Capture the cell that displays the provided text and extract its (x, y) central coordinate. 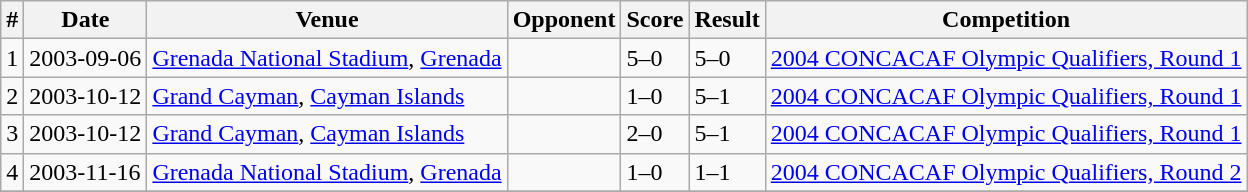
2003-09-06 (86, 58)
2 (12, 96)
Competition (1006, 20)
2004 CONCACAF Olympic Qualifiers, Round 2 (1006, 172)
2–0 (655, 134)
Result (727, 20)
Score (655, 20)
4 (12, 172)
Opponent (564, 20)
1 (12, 58)
Date (86, 20)
1–1 (727, 172)
Venue (327, 20)
2003-11-16 (86, 172)
3 (12, 134)
# (12, 20)
